For the text-containing cell, return its midpoint in [x, y] coordinate format. 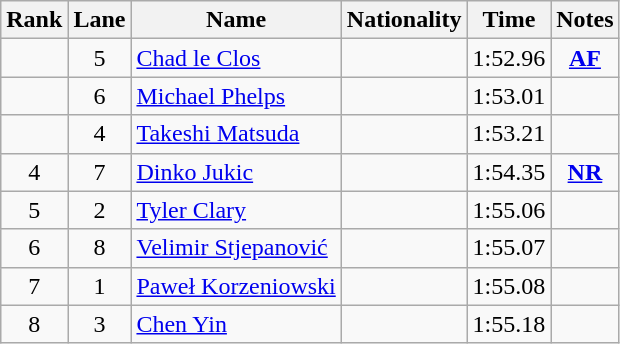
Notes [585, 20]
2 [100, 210]
1:54.35 [509, 172]
1 [100, 286]
Chad le Clos [236, 58]
Tyler Clary [236, 210]
1:55.07 [509, 248]
Chen Yin [236, 324]
3 [100, 324]
1:55.18 [509, 324]
1:55.08 [509, 286]
Nationality [404, 20]
AF [585, 58]
1:53.21 [509, 134]
Lane [100, 20]
Dinko Jukic [236, 172]
NR [585, 172]
Rank [34, 20]
Velimir Stjepanović [236, 248]
1:53.01 [509, 96]
Michael Phelps [236, 96]
Paweł Korzeniowski [236, 286]
1:55.06 [509, 210]
Time [509, 20]
1:52.96 [509, 58]
Name [236, 20]
Takeshi Matsuda [236, 134]
